Detect which cell encompasses the target text, then output its (X, Y) center coordinate. 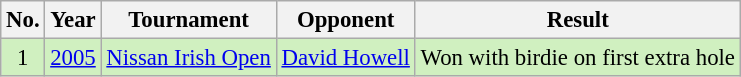
1 (23, 58)
Opponent (346, 20)
Won with birdie on first extra hole (578, 58)
No. (23, 20)
Result (578, 20)
2005 (73, 58)
Year (73, 20)
Tournament (188, 20)
Nissan Irish Open (188, 58)
David Howell (346, 58)
